Search for the cell housing the specified text and yield its [X, Y] center coordinate. 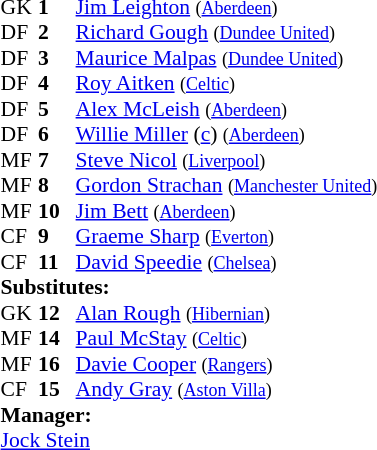
2 [57, 33]
8 [57, 185]
12 [57, 313]
11 [57, 262]
5 [57, 109]
9 [57, 237]
3 [57, 58]
7 [57, 160]
6 [57, 135]
4 [57, 83]
16 [57, 364]
14 [57, 339]
GK [20, 313]
15 [57, 389]
10 [57, 211]
